Determine the [X, Y] coordinate at the center of the cell enclosing the given text.  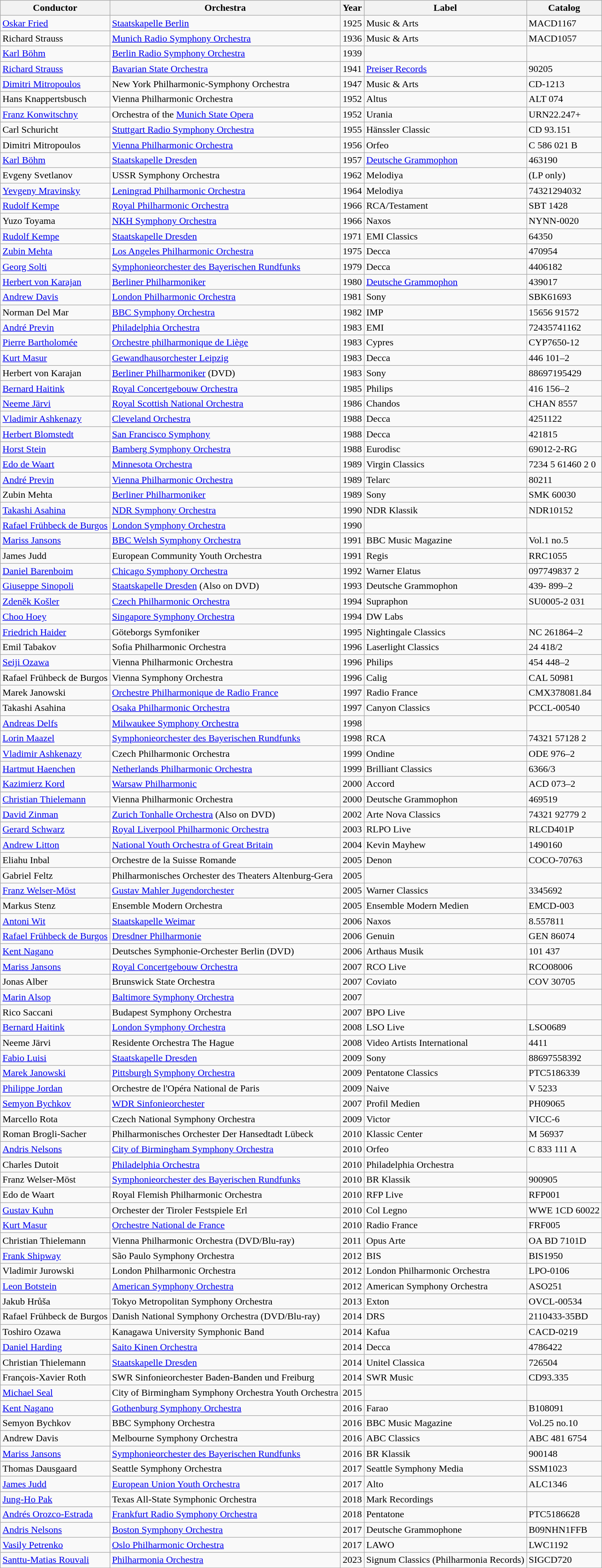
Seattle Symphony Media [445, 1469]
6366/3 [564, 769]
Conductor [55, 8]
ASO251 [564, 1286]
Choo Hoey [55, 616]
RCO Live [445, 967]
Vienna Symphony Orchestra [225, 678]
Chandos [445, 403]
City of Birmingham Symphony Orchestra Youth Orchestra [225, 1392]
Staatskapelle Berlin [225, 23]
Vol.25 no.10 [564, 1423]
Catalog [564, 8]
Staatskapelle Dresden (Also on DVD) [225, 586]
Preiser Records [445, 69]
Giuseppe Sinopoli [55, 586]
SBK61693 [564, 297]
C 833 111 A [564, 1149]
Texas All-State Symphonic Orchestra [225, 1499]
Budapest Symphony Orchestra [225, 1012]
RLCD401P [564, 830]
Philharmonia Orchestra [225, 1560]
88697195429 [564, 373]
Singapore Symphony Orchestra [225, 616]
446 101–2 [564, 358]
Baltimore Symphony Orchestra [225, 997]
USSR Symphony Orchestra [225, 175]
Jakub Hrůša [55, 1301]
Video Artists International [445, 1043]
Yevgeny Mravinsky [55, 191]
Berlin Radio Symphony Orchestra [225, 54]
Royal Scottish National Orchestra [225, 403]
Brunswick State Orchestra [225, 982]
Orchestre National de France [225, 1225]
Unitel Classica [445, 1362]
Philharmonisches Orchester des Theaters Altenburg-Gera [225, 875]
Carl Schuricht [55, 130]
François-Xavier Roth [55, 1377]
2011 [353, 1241]
1941 [353, 69]
Munich Radio Symphony Orchestra [225, 38]
1982 [353, 312]
69012-2-RG [564, 449]
7234 5 61460 2 0 [564, 465]
RFP001 [564, 1195]
Profil Medien [445, 1103]
NDR Klassik [445, 510]
CMX378081.84 [564, 693]
EMCD-003 [564, 906]
LWC1192 [564, 1545]
CD93.335 [564, 1377]
Daniel Barenboim [55, 571]
1993 [353, 586]
Gabriel Feltz [55, 875]
74321 57128 2 [564, 738]
PTC5186628 [564, 1514]
Norman Del Mar [55, 312]
BBC Welsh Symphony Orchestra [225, 541]
Rico Saccani [55, 1012]
Zurich Tonhalle Orchestra (Also on DVD) [225, 814]
Eurodisc [445, 449]
Residente Orchestra The Hague [225, 1043]
2002 [353, 814]
NYNN-0020 [564, 221]
Charles Dutoit [55, 1165]
ABC 481 6754 [564, 1438]
ABC Classics [445, 1438]
Mark Recordings [445, 1499]
Kafua [445, 1332]
Hans Knappertsbusch [55, 99]
1964 [353, 191]
DRS [445, 1317]
Staatskapelle Weimar [225, 921]
Pentatone [445, 1514]
Label [445, 8]
Year [353, 8]
Vladimir Jurowski [55, 1271]
WDR Sinfonieorchester [225, 1103]
2023 [353, 1560]
Saito Kinen Orchestra [225, 1347]
Arte Nova Classics [445, 814]
1936 [353, 38]
Marin Alsop [55, 997]
European Union Youth Orchestra [225, 1484]
1947 [353, 84]
Gustav Kuhn [55, 1210]
RCO08006 [564, 967]
101 437 [564, 952]
Leningrad Philharmonic Orchestra [225, 191]
74321294032 [564, 191]
1939 [353, 54]
Signum Classics (Philharmonia Records) [445, 1560]
64350 [564, 236]
Czech National Symphony Orchestra [225, 1119]
1971 [353, 236]
RRC1055 [564, 556]
Kazimierz Kord [55, 784]
RFP Live [445, 1195]
Emil Tabakov [55, 647]
SWR Sinfonieorchester Baden-Banden und Freiburg [225, 1377]
463190 [564, 160]
CYP7650-12 [564, 343]
2003 [353, 830]
David Zinman [55, 814]
Zdeněk Košler [55, 601]
Orchestre Philharmonique de Radio France [225, 693]
RCA/Testament [445, 206]
1981 [353, 297]
Milwaukee Symphony Orchestra [225, 723]
469519 [564, 799]
City of Birmingham Symphony Orchestra [225, 1149]
OA BD 7101D [564, 1241]
Minnesota Orchestra [225, 465]
(LP only) [564, 175]
Tokyo Metropolitan Symphony Orchestra [225, 1301]
Jonas Alber [55, 982]
2004 [353, 845]
1985 [353, 388]
BPO Live [445, 1012]
Dresdner Philharmonie [225, 936]
MACD1057 [564, 38]
Orchestre de la Suisse Romande [225, 860]
GEN 86074 [564, 936]
Berliner Philharmoniker (DVD) [225, 373]
Royal Flemish Philharmonic Orchestra [225, 1195]
Farao [445, 1408]
Eliahu Inbal [55, 860]
Franz Konwitschny [55, 114]
Warner Classics [445, 890]
Nightingale Classics [445, 632]
Pentatone Classics [445, 1073]
Roman Brogli-Sacher [55, 1134]
Danish National Symphony Orchestra (DVD/Blu-ray) [225, 1317]
CACD-0219 [564, 1332]
Telarc [445, 480]
Friedrich Haider [55, 632]
470954 [564, 251]
Philharmonisches Orchester Der Hansedtadt Lübeck [225, 1134]
439- 899–2 [564, 586]
Sofia Philharmonic Orchestra [225, 647]
Kevin Mayhew [445, 845]
Col Legno [445, 1210]
BIS1950 [564, 1256]
8.557811 [564, 921]
MACD1167 [564, 23]
4251122 [564, 419]
LAWO [445, 1545]
CD-1213 [564, 84]
Naive [445, 1088]
LPO-0106 [564, 1271]
Thomas Dausgaard [55, 1469]
Santtu-Matias Rouvali [55, 1560]
B09NHN1FFB [564, 1530]
Jung-Ho Pak [55, 1499]
Hartmut Haenchen [55, 769]
3345692 [564, 890]
1962 [353, 175]
900905 [564, 1180]
Georg Solti [55, 267]
Denon [445, 860]
24 418/2 [564, 647]
Brilliant Classics [445, 769]
RLPO Live [445, 830]
900148 [564, 1454]
Oslo Philharmonic Orchestra [225, 1545]
Vol.1 no.5 [564, 541]
1925 [353, 23]
Virgin Classics [445, 465]
Yuzo Toyama [55, 221]
Antoni Wit [55, 921]
Ensemble Modern Medien [445, 906]
European Community Youth Orchestra [225, 556]
Opus Arte [445, 1241]
SMK 60030 [564, 495]
Marcello Rota [55, 1119]
BIS [445, 1256]
Stuttgart Radio Symphony Orchestra [225, 130]
Pittsburgh Symphony Orchestra [225, 1073]
Exton [445, 1301]
Warsaw Philharmonic [225, 784]
IMP [445, 312]
ODE 976–2 [564, 754]
National Youth Orchestra of Great Britain [225, 845]
Cypres [445, 343]
NDR Symphony Orchestra [225, 510]
421815 [564, 434]
1957 [353, 160]
LSO0689 [564, 1027]
EMI Classics [445, 236]
90205 [564, 69]
Coviato [445, 982]
Accord [445, 784]
Andrés Orozco-Estrada [55, 1514]
Klassic Center [445, 1134]
SU0005-2 031 [564, 601]
New York Philharmonic-Symphony Orchestra [225, 84]
PTC5186339 [564, 1073]
CHAN 8557 [564, 403]
Urania [445, 114]
NKH Symphony Orchestra [225, 221]
Gothenburg Symphony Orchestra [225, 1408]
PCCL-00540 [564, 708]
1986 [353, 403]
Ondine [445, 754]
Regis [445, 556]
Seiji Ozawa [55, 662]
Evgeny Svetlanov [55, 175]
Canyon Classics [445, 708]
88697558392 [564, 1058]
ALC1346 [564, 1484]
B108091 [564, 1408]
Supraphon [445, 601]
80211 [564, 480]
San Francisco Symphony [225, 434]
454 448–2 [564, 662]
Netherlands Philharmonic Orchestra [225, 769]
SSM1023 [564, 1469]
1955 [353, 130]
Alto [445, 1484]
Michael Seal [55, 1392]
1490160 [564, 845]
Bavarian State Orchestra [225, 69]
Victor [445, 1119]
Leon Botstein [55, 1286]
V 5233 [564, 1088]
SBT 1428 [564, 206]
Laserlight Classics [445, 647]
Vienna Philharmonic Orchestra (DVD/Blu-ray) [225, 1241]
72435741162 [564, 327]
Deutsches Symphonie-Orchester Berlin (DVD) [225, 952]
ALT 074 [564, 99]
Pierre Bartholomée [55, 343]
Orchestra [225, 8]
Gewandhausorchester Leipzig [225, 358]
COV 30705 [564, 982]
Boston Symphony Orchestra [225, 1530]
2110433-35BD [564, 1317]
Warner Elatus [445, 571]
Göteborgs Symfoniker [225, 632]
VICC-6 [564, 1119]
4786422 [564, 1347]
Daniel Harding [55, 1347]
C 586 021 B [564, 145]
1992 [353, 571]
Horst Stein [55, 449]
Altus [445, 99]
4411 [564, 1043]
2013 [353, 1301]
Orchester der Tiroler Festspiele Erl [225, 1210]
Royal Liverpool Philharmonic Orchestra [225, 830]
2015 [353, 1392]
1956 [353, 145]
Osaka Philharmonic Orchestra [225, 708]
Herbert Blomstedt [55, 434]
URN22.247+ [564, 114]
OVCL-00534 [564, 1301]
PH09065 [564, 1103]
Seattle Symphony Orchestra [225, 1469]
Fabio Luisi [55, 1058]
Bamberg Symphony Orchestra [225, 449]
Lorin Maazel [55, 738]
Cleveland Orchestra [225, 419]
LSO Live [445, 1027]
DW Labs [445, 616]
Ensemble Modern Orchestra [225, 906]
Calig [445, 678]
São Paulo Symphony Orchestra [225, 1256]
74321 92779 2 [564, 814]
Deutsche Grammophone [445, 1530]
Andrew Litton [55, 845]
M 56937 [564, 1134]
4406182 [564, 267]
1979 [353, 267]
1975 [353, 251]
Royal Philharmonic Orchestra [225, 206]
Frank Shipway [55, 1256]
Oskar Fried [55, 23]
Orchestre de l'Opéra National de Paris [225, 1088]
Gustav Mahler Jugendorchester [225, 890]
SIGCD720 [564, 1560]
EMI [445, 327]
Orchestre philharmonique de Liège [225, 343]
15656 91572 [564, 312]
Genuin [445, 936]
Gerard Schwarz [55, 830]
Melbourne Symphony Orchestra [225, 1438]
1980 [353, 282]
NC 261864–2 [564, 632]
Kanagawa University Symphonic Band [225, 1332]
Arthaus Musik [445, 952]
CAL 50981 [564, 678]
Philippe Jordan [55, 1088]
NDR10152 [564, 510]
CD 93.151 [564, 130]
416 156–2 [564, 388]
WWE 1CD 60022 [564, 1210]
Vasily Petrenko [55, 1545]
Chicago Symphony Orchestra [225, 571]
COCO-70763 [564, 860]
097749837 2 [564, 571]
FRF005 [564, 1225]
439017 [564, 282]
726504 [564, 1362]
RCA [445, 738]
1995 [353, 632]
ACD 073–2 [564, 784]
Toshiro Ozawa [55, 1332]
Markus Stenz [55, 906]
Andreas Delfs [55, 723]
Hänssler Classic [445, 130]
SWR Music [445, 1377]
Los Angeles Philharmonic Orchestra [225, 251]
Frankfurt Radio Symphony Orchestra [225, 1514]
Orchestra of the Munich State Opera [225, 114]
